From the cell containing the given text, extract its center point as (x, y) coordinate. 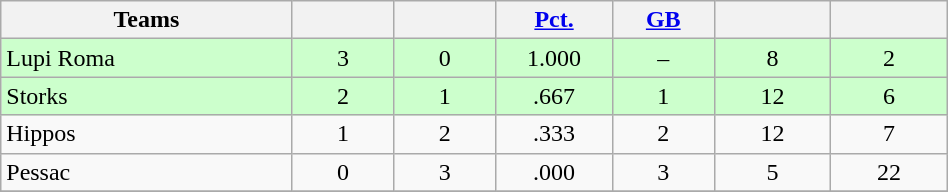
Hippos (146, 134)
.333 (554, 134)
.000 (554, 172)
– (663, 58)
.667 (554, 96)
6 (890, 96)
5 (772, 172)
8 (772, 58)
Lupi Roma (146, 58)
Pct. (554, 20)
Teams (146, 20)
GB (663, 20)
Storks (146, 96)
22 (890, 172)
7 (890, 134)
Pessac (146, 172)
1.000 (554, 58)
